For the text-containing cell, return its midpoint in [X, Y] coordinate format. 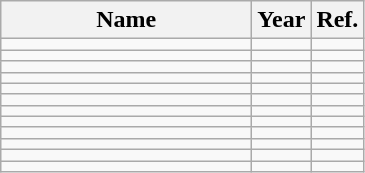
Ref. [338, 20]
Name [126, 20]
Year [282, 20]
